Search for the cell housing the specified text and yield its (X, Y) center coordinate. 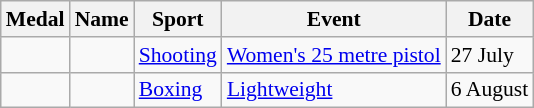
Shooting (178, 55)
Lightweight (334, 90)
6 August (490, 90)
Name (102, 19)
Event (334, 19)
Women's 25 metre pistol (334, 55)
27 July (490, 55)
Boxing (178, 90)
Medal (36, 19)
Sport (178, 19)
Date (490, 19)
